Scan for the cell matching the given text and deliver its (x, y) coordinate at center. 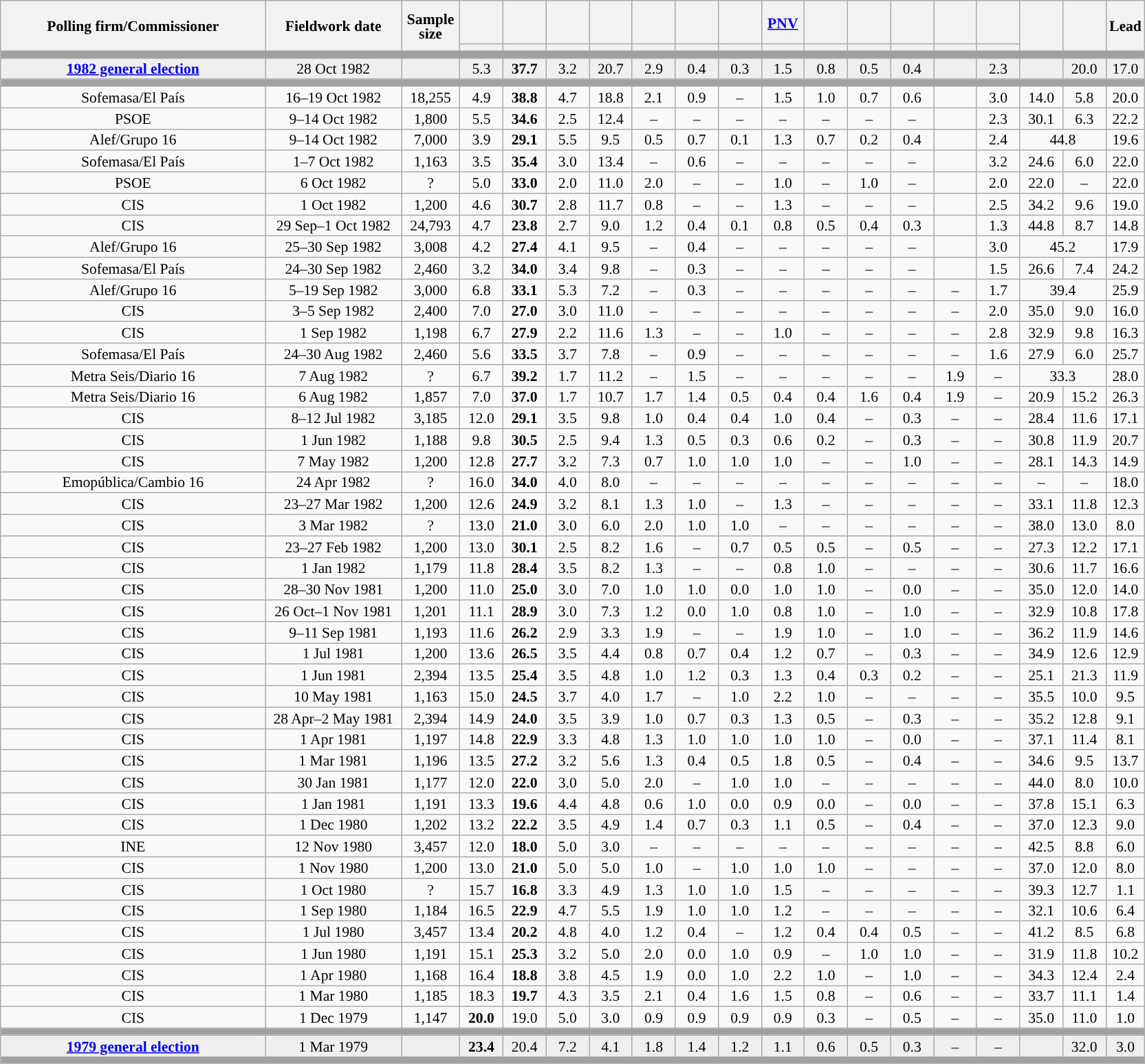
2.7 (568, 226)
23–27 Feb 1982 (334, 546)
1,184 (430, 911)
6.4 (1125, 911)
4.6 (481, 204)
5–19 Sep 1982 (334, 290)
1 Mar 1981 (334, 761)
4.3 (568, 996)
17.9 (1125, 248)
25.3 (524, 953)
27.7 (524, 461)
1,201 (430, 611)
25.1 (1041, 675)
16.8 (524, 889)
PNV (783, 22)
9–11 Sep 1981 (334, 633)
32.1 (1041, 911)
24.9 (524, 503)
12.2 (1084, 546)
21.3 (1084, 675)
4.5 (611, 975)
24 Apr 1982 (334, 483)
39.2 (524, 376)
45.2 (1063, 248)
38.8 (524, 98)
11.2 (611, 376)
27.4 (524, 248)
Fieldwork date (334, 26)
15.0 (481, 696)
20.9 (1041, 396)
Polling firm/Commissioner (133, 26)
9.4 (611, 440)
1,857 (430, 396)
1,800 (430, 118)
3,000 (430, 290)
24.6 (1041, 161)
10.8 (1084, 611)
1 Jun 1981 (334, 675)
7.8 (611, 354)
38.0 (1041, 525)
17.8 (1125, 611)
8.5 (1084, 933)
1 Mar 1980 (334, 996)
13.6 (481, 653)
Sample size (430, 26)
1979 general election (133, 1045)
18.3 (481, 996)
1,202 (430, 825)
34.3 (1041, 975)
35.2 (1041, 718)
7.4 (1084, 268)
8–12 Jul 1982 (334, 418)
12.9 (1125, 653)
18,255 (430, 98)
9.1 (1125, 718)
39.4 (1063, 290)
15.2 (1084, 396)
26.6 (1041, 268)
25.0 (524, 590)
23–27 Mar 1982 (334, 503)
1,147 (430, 1018)
1 Dec 1979 (334, 1018)
23.4 (481, 1045)
34.2 (1041, 204)
29 Sep–1 Oct 1982 (334, 226)
5.8 (1084, 98)
3,185 (430, 418)
3.8 (568, 975)
1,185 (430, 996)
8.8 (1084, 846)
3.4 (568, 268)
6 Oct 1982 (334, 183)
25.7 (1125, 354)
30.6 (1041, 568)
1 Jun 1980 (334, 953)
1 Dec 1980 (334, 825)
44.0 (1041, 783)
7 Aug 1982 (334, 376)
42.5 (1041, 846)
1 Oct 1982 (334, 204)
10.6 (1084, 911)
27.2 (524, 761)
1,179 (430, 568)
39.3 (1041, 889)
35.4 (524, 161)
1,188 (430, 440)
1 Apr 1981 (334, 739)
28.1 (1041, 461)
13.3 (481, 803)
30 Jan 1981 (334, 783)
1 Mar 1979 (334, 1045)
INE (133, 846)
26.3 (1125, 396)
35.5 (1041, 696)
13.7 (1125, 761)
30.5 (524, 440)
41.2 (1041, 933)
23.8 (524, 226)
24.2 (1125, 268)
36.2 (1041, 633)
1982 general election (133, 69)
3 Mar 1982 (334, 525)
3–5 Sep 1982 (334, 311)
1–7 Oct 1982 (334, 161)
12 Nov 1980 (334, 846)
24.0 (524, 718)
25.4 (524, 675)
26.5 (524, 653)
1 Jul 1980 (334, 933)
24–30 Sep 1982 (334, 268)
33.5 (524, 354)
31.9 (1041, 953)
1,198 (430, 333)
10 May 1981 (334, 696)
1 Apr 1980 (334, 975)
2,400 (430, 311)
16.3 (1125, 333)
37.7 (524, 69)
9.6 (1084, 204)
33.7 (1041, 996)
25–30 Sep 1982 (334, 248)
7 May 1982 (334, 461)
37.8 (1041, 803)
16.5 (481, 911)
17.0 (1125, 69)
1 Jul 1981 (334, 653)
1,197 (430, 739)
14.3 (1084, 461)
4.2 (481, 248)
7,000 (430, 140)
1 Sep 1982 (334, 333)
33.0 (524, 183)
30.8 (1041, 440)
1 Jan 1981 (334, 803)
32.0 (1084, 1045)
14.6 (1125, 633)
Lead (1125, 26)
10.7 (611, 396)
28.0 (1125, 376)
33.3 (1063, 376)
25.9 (1125, 290)
1 Jun 1982 (334, 440)
28–30 Nov 1981 (334, 590)
1 Jan 1982 (334, 568)
28 Apr–2 May 1981 (334, 718)
28 Oct 1982 (334, 69)
10.2 (1125, 953)
24–30 Aug 1982 (334, 354)
16–19 Oct 1982 (334, 98)
34.9 (1041, 653)
12.7 (1084, 889)
19.7 (524, 996)
28.9 (524, 611)
15.7 (481, 889)
1 Oct 1980 (334, 889)
11.4 (1084, 739)
16.4 (481, 975)
1 Nov 1980 (334, 868)
6 Aug 1982 (334, 396)
26 Oct–1 Nov 1981 (334, 611)
13.2 (481, 825)
1,196 (430, 761)
1 Sep 1980 (334, 911)
8.7 (1084, 226)
24,793 (430, 226)
37.1 (1041, 739)
1,177 (430, 783)
16.6 (1125, 568)
27.0 (524, 311)
24.5 (524, 696)
30.7 (524, 204)
27.3 (1041, 546)
1,193 (430, 633)
20.4 (524, 1045)
Emopública/Cambio 16 (133, 483)
26.2 (524, 633)
1,168 (430, 975)
20.2 (524, 933)
3,008 (430, 248)
